For the text-containing cell, return its midpoint in (X, Y) coordinate format. 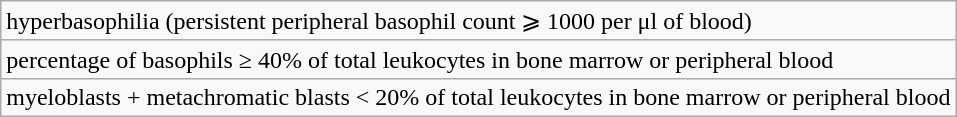
hyperbasophilia (persistent peripheral basophil count ⩾ 1000 per μl of blood) (478, 21)
myeloblasts + metachromatic blasts < 20% of total leukocytes in bone marrow or peripheral blood (478, 97)
percentage of basophils ≥ 40% of total leukocytes in bone marrow or peripheral blood (478, 59)
